For the text-containing cell, return its midpoint in (x, y) coordinate format. 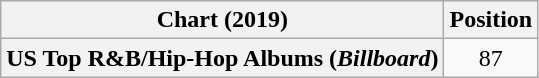
87 (491, 58)
US Top R&B/Hip-Hop Albums (Billboard) (222, 58)
Chart (2019) (222, 20)
Position (491, 20)
